Pinpoint the cell where the given text exists, returning its (X, Y) midpoint coordinate. 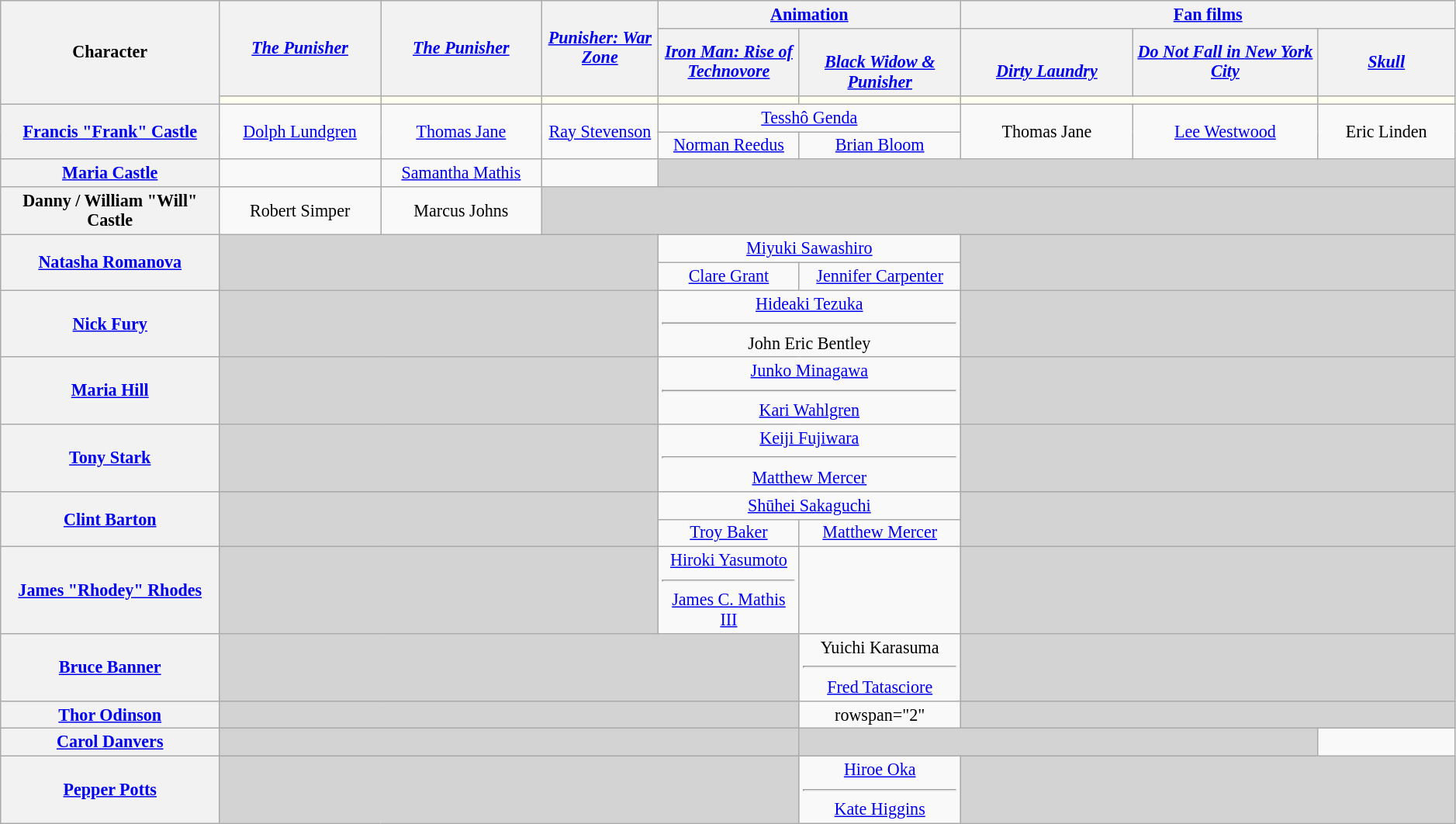
Hiroki YasumotoJames C. Mathis III (729, 590)
Punisher: War Zone (600, 48)
Maria Hill (110, 390)
Miyuki Sawashiro (810, 248)
Carol Danvers (110, 743)
Fan films (1208, 14)
Marcus Johns (461, 211)
Samantha Mathis (461, 173)
Pepper Potts (110, 789)
Lee Westwood (1226, 131)
Junko MinagawaKari Wahlgren (810, 390)
Dirty Laundry (1047, 62)
Clare Grant (729, 276)
rowspan="2" (880, 715)
Clint Barton (110, 519)
James "Rhodey" Rhodes (110, 590)
Matthew Mercer (880, 533)
Nick Fury (110, 324)
Animation (810, 14)
Robert Simper (300, 211)
Black Widow & Punisher (880, 62)
Hiroe OkaKate Higgins (880, 789)
Natasha Romanova (110, 262)
Tesshô Genda (810, 117)
Hideaki TezukaJohn Eric Bentley (810, 324)
Maria Castle (110, 173)
Tony Stark (110, 458)
Brian Bloom (880, 145)
Bruce Banner (110, 666)
Do Not Fall in New York City (1226, 62)
Skull (1386, 62)
Eric Linden (1386, 131)
Danny / William "Will" Castle (110, 211)
Iron Man: Rise of Technovore (729, 62)
Character (110, 51)
Thor Odinson (110, 715)
Francis "Frank" Castle (110, 131)
Yuichi KarasumaFred Tatasciore (880, 666)
Ray Stevenson (600, 131)
Shūhei Sakaguchi (810, 505)
Norman Reedus (729, 145)
Keiji FujiwaraMatthew Mercer (810, 458)
Jennifer Carpenter (880, 276)
Troy Baker (729, 533)
Dolph Lundgren (300, 131)
